Search for the cell housing the specified text and yield its (x, y) center coordinate. 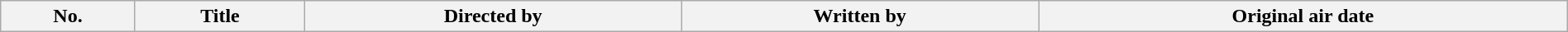
Title (220, 16)
Written by (860, 16)
No. (68, 16)
Directed by (493, 16)
Original air date (1303, 16)
